Find where the given text appears and provide that cell's center as (X, Y) coordinate. 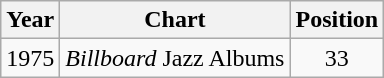
Year (30, 20)
Position (337, 20)
1975 (30, 58)
Billboard Jazz Albums (175, 58)
Chart (175, 20)
33 (337, 58)
